Return (x, y) of the center of cell containing provided text 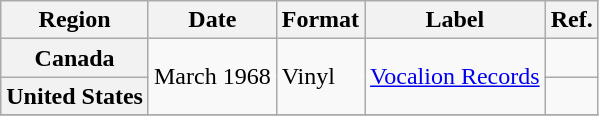
March 1968 (212, 77)
Vinyl (320, 77)
Format (320, 20)
Canada (75, 58)
Vocalion Records (456, 77)
Region (75, 20)
Ref. (572, 20)
Date (212, 20)
Label (456, 20)
United States (75, 96)
